From the cell containing the given text, extract its center point as (x, y) coordinate. 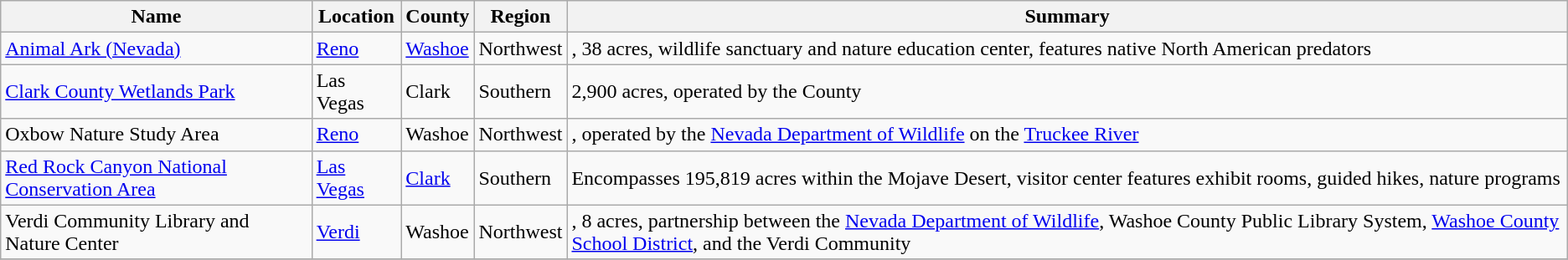
, 38 acres, wildlife sanctuary and nature education center, features native North American predators (1067, 48)
Region (521, 17)
Verdi Community Library and Nature Center (156, 232)
, operated by the Nevada Department of Wildlife on the Truckee River (1067, 135)
Oxbow Nature Study Area (156, 135)
Animal Ark (Nevada) (156, 48)
2,900 acres, operated by the County (1067, 92)
Red Rock Canyon National Conservation Area (156, 177)
Encompasses 195,819 acres within the Mojave Desert, visitor center features exhibit rooms, guided hikes, nature programs (1067, 177)
County (437, 17)
Name (156, 17)
Summary (1067, 17)
Verdi (357, 232)
Clark County Wetlands Park (156, 92)
Location (357, 17)
